Pinpoint the cell where the given text exists, returning its (X, Y) midpoint coordinate. 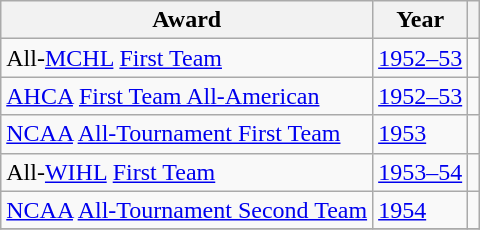
Award (187, 20)
1954 (420, 210)
1953–54 (420, 172)
All-MCHL First Team (187, 58)
1953 (420, 134)
AHCA First Team All-American (187, 96)
All-WIHL First Team (187, 172)
NCAA All-Tournament Second Team (187, 210)
Year (420, 20)
NCAA All-Tournament First Team (187, 134)
